Pinpoint the cell where the given text exists, returning its (X, Y) midpoint coordinate. 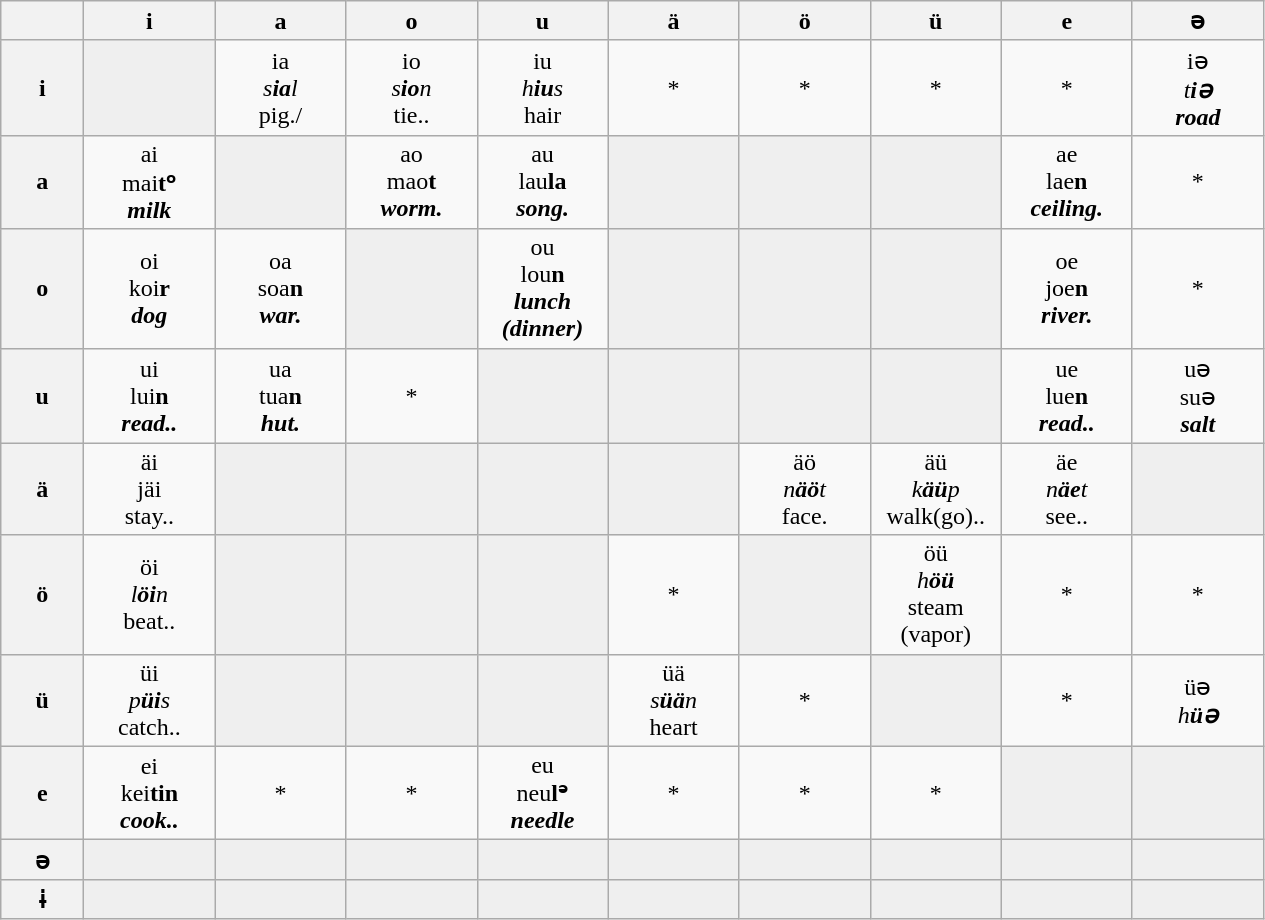
ao maot worm. (412, 182)
au laula song. (542, 182)
äü käüp walk(go).. (936, 489)
öü höü steam (vapor) (936, 594)
ae laen ceiling. (1066, 182)
ue luen read.. (1066, 396)
ɨ (42, 899)
äe näet see.. (1066, 489)
üä süän heart (674, 700)
äö näöt face. (804, 489)
uə suə salt (1198, 396)
ui luin read.. (150, 396)
eu neulᵊ needle (542, 793)
io sion tie.. (412, 88)
öi löin beat.. (150, 594)
iə tiə road (1198, 88)
äi jäi stay.. (150, 489)
oi koir dog (150, 288)
ua tuan hut. (280, 396)
üi püis catch.. (150, 700)
oe joen river. (1066, 288)
iu hius hair (542, 88)
ei keitin cook.. (150, 793)
oa soan war. (280, 288)
ai maitᵒ milk (150, 182)
ou loun lunch (dinner) (542, 288)
ia sial pig./ (280, 88)
üə hüə (1198, 700)
